For the text-containing cell, return its midpoint in (x, y) coordinate format. 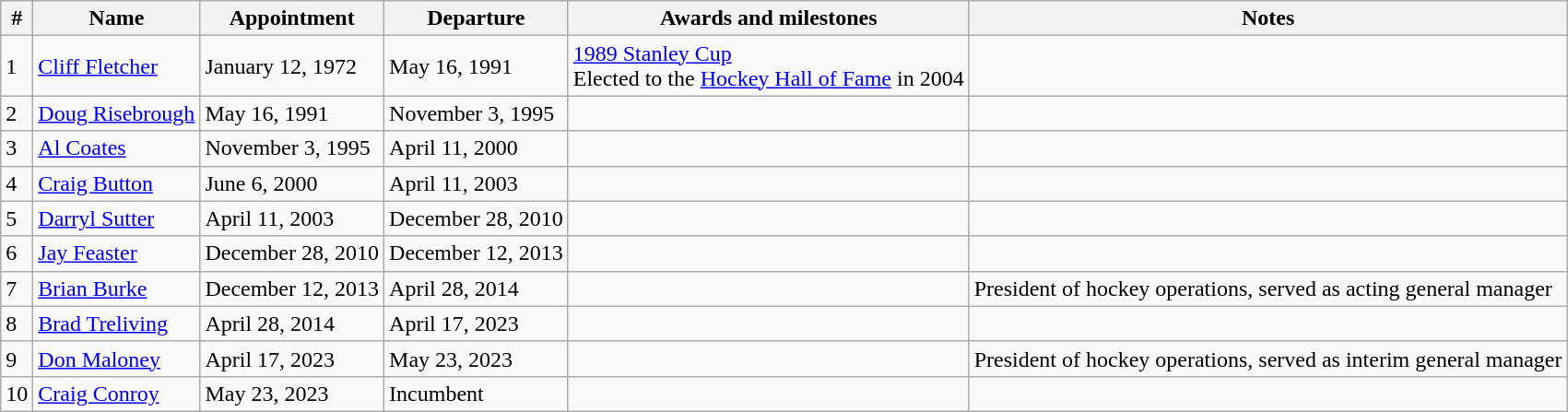
Jay Feaster (116, 253)
5 (17, 218)
2 (17, 113)
8 (17, 324)
4 (17, 183)
Craig Button (116, 183)
Craig Conroy (116, 394)
April 11, 2000 (477, 148)
Appointment (292, 18)
1989 Stanley CupElected to the Hockey Hall of Fame in 2004 (769, 66)
Don Maloney (116, 359)
7 (17, 288)
Brian Burke (116, 288)
# (17, 18)
Cliff Fletcher (116, 66)
6 (17, 253)
Incumbent (477, 394)
10 (17, 394)
9 (17, 359)
1 (17, 66)
June 6, 2000 (292, 183)
Darryl Sutter (116, 218)
Awards and milestones (769, 18)
President of hockey operations, served as acting general manager (1268, 288)
President of hockey operations, served as interim general manager (1268, 359)
Al Coates (116, 148)
Notes (1268, 18)
Departure (477, 18)
3 (17, 148)
Doug Risebrough (116, 113)
Name (116, 18)
January 12, 1972 (292, 66)
Brad Treliving (116, 324)
